Pinpoint the cell where the given text exists, returning its [x, y] midpoint coordinate. 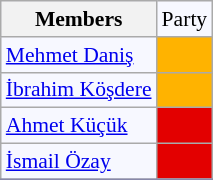
Ahmet Küçük [79, 126]
İbrahim Köşdere [79, 90]
İsmail Özay [79, 162]
Party [185, 19]
Members [79, 19]
Mehmet Daniş [79, 55]
